Provide the [X, Y] coordinate of the cell's center where the given text is located.  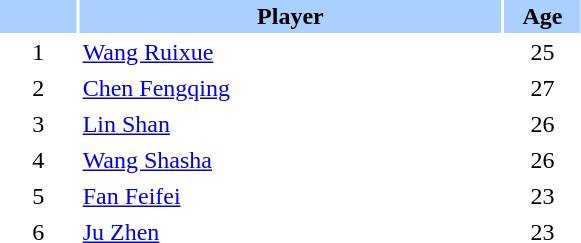
4 [38, 160]
Lin Shan [291, 124]
27 [542, 88]
Player [291, 16]
23 [542, 196]
Age [542, 16]
3 [38, 124]
25 [542, 52]
2 [38, 88]
Wang Ruixue [291, 52]
Wang Shasha [291, 160]
5 [38, 196]
1 [38, 52]
Chen Fengqing [291, 88]
Fan Feifei [291, 196]
